Scan for the cell matching the given text and deliver its (X, Y) coordinate at center. 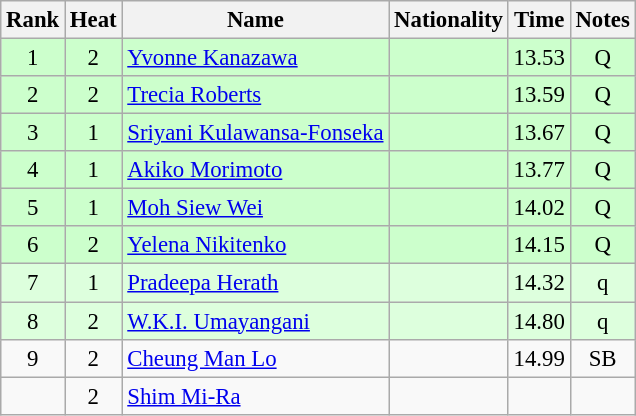
Time (539, 20)
6 (33, 245)
W.K.I. Umayangani (256, 321)
14.02 (539, 208)
SB (602, 358)
14.32 (539, 283)
Yelena Nikitenko (256, 245)
13.59 (539, 95)
13.77 (539, 170)
Sriyani Kulawansa-Fonseka (256, 133)
14.80 (539, 321)
13.53 (539, 58)
14.15 (539, 245)
Akiko Morimoto (256, 170)
Yvonne Kanazawa (256, 58)
14.99 (539, 358)
4 (33, 170)
9 (33, 358)
Pradeepa Herath (256, 283)
3 (33, 133)
Moh Siew Wei (256, 208)
13.67 (539, 133)
Name (256, 20)
Cheung Man Lo (256, 358)
5 (33, 208)
7 (33, 283)
Nationality (448, 20)
Rank (33, 20)
Trecia Roberts (256, 95)
Heat (94, 20)
8 (33, 321)
Shim Mi-Ra (256, 396)
Notes (602, 20)
